Extract the [x, y] coordinate from the center of the cell holding the provided text.  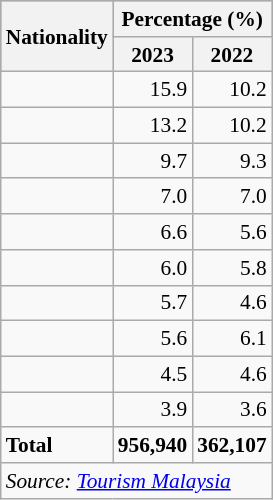
956,940 [152, 445]
4.5 [152, 374]
6.0 [152, 268]
5.8 [232, 268]
3.9 [152, 410]
3.6 [232, 410]
13.2 [152, 126]
2023 [152, 55]
Percentage (%) [192, 19]
Nationality [57, 36]
Source: Tourism Malaysia [136, 481]
6.1 [232, 339]
5.7 [152, 303]
6.6 [152, 232]
15.9 [152, 90]
9.3 [232, 161]
2022 [232, 55]
9.7 [152, 161]
362,107 [232, 445]
Total [57, 445]
